Search for the cell housing the specified text and yield its (X, Y) center coordinate. 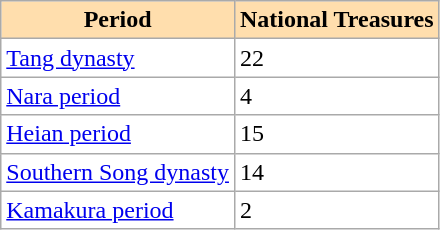
Tang dynasty (118, 58)
Kamakura period (118, 210)
National Treasures (336, 20)
4 (336, 96)
Southern Song dynasty (118, 172)
2 (336, 210)
Heian period (118, 134)
22 (336, 58)
15 (336, 134)
Nara period (118, 96)
14 (336, 172)
Period (118, 20)
